Locate the cell with the specified text and output its [X, Y] center coordinate. 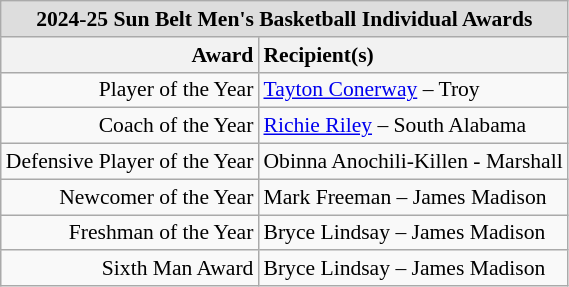
Coach of the Year [130, 126]
Tayton Conerway – Troy [412, 90]
Defensive Player of the Year [130, 162]
Newcomer of the Year [130, 197]
Richie Riley – South Alabama [412, 126]
Obinna Anochili-Killen - Marshall [412, 162]
Sixth Man Award [130, 269]
Mark Freeman – James Madison [412, 197]
Award [130, 55]
Player of the Year [130, 90]
2024-25 Sun Belt Men's Basketball Individual Awards [284, 19]
Recipient(s) [412, 55]
Freshman of the Year [130, 233]
